Return the (X, Y) coordinate for the center point of the cell that contains the specified text.  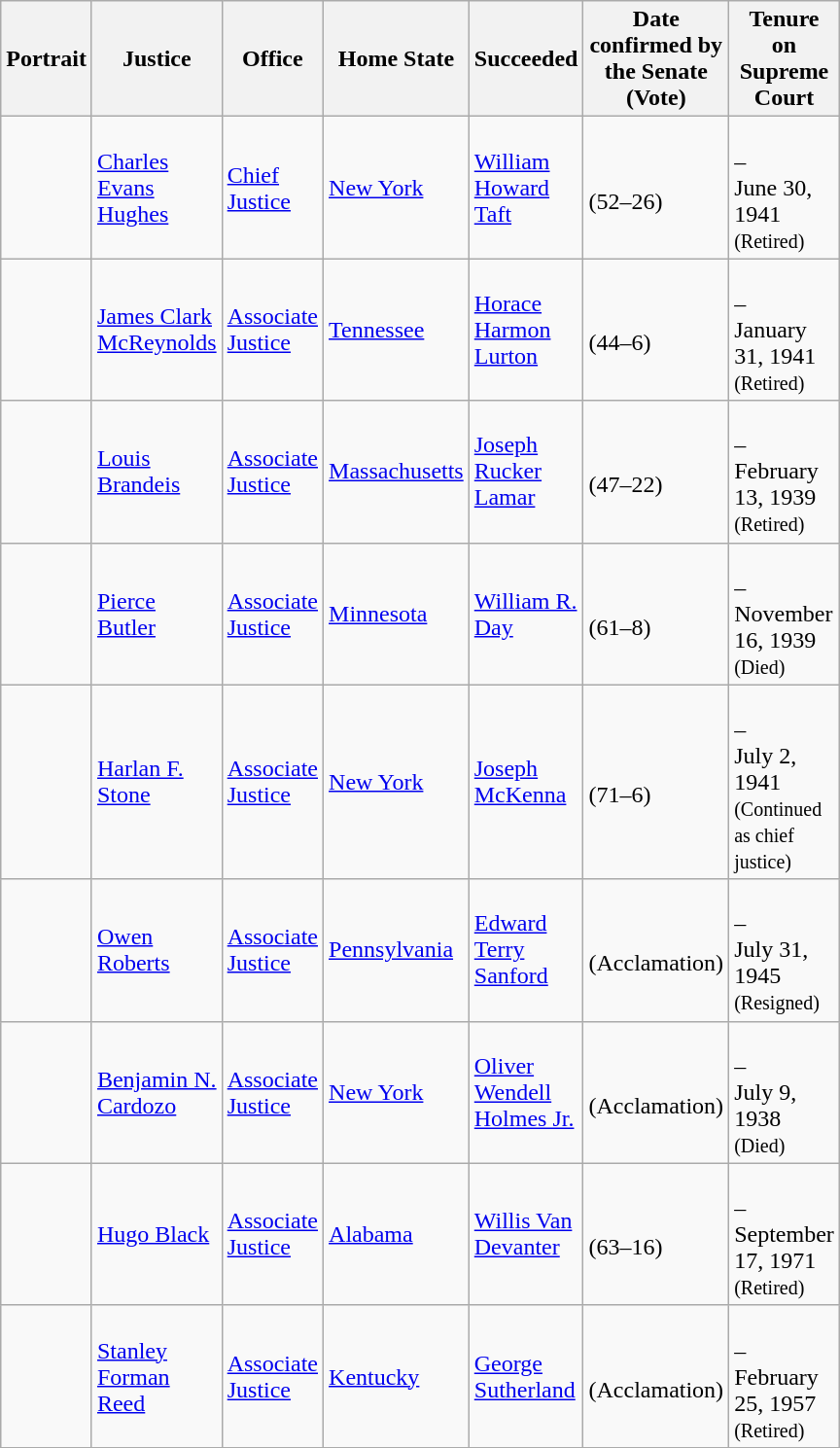
(61–8) (656, 614)
Office (272, 58)
Louis Brandeis (157, 472)
–June 30, 1941(Retired) (785, 188)
–February 25, 1957(Retired) (785, 1376)
Horace Harmon Lurton (526, 330)
Edward Terry Sanford (526, 950)
(47–22) (656, 472)
George Sutherland (526, 1376)
–November 16, 1939(Died) (785, 614)
Joseph McKenna (526, 782)
Massachusetts (397, 472)
Oliver Wendell Holmes Jr. (526, 1092)
(63–16) (656, 1234)
(44–6) (656, 330)
Harlan F. Stone (157, 782)
Hugo Black (157, 1234)
(52–26) (656, 188)
–January 31, 1941(Retired) (785, 330)
Charles Evans Hughes (157, 188)
Justice (157, 58)
–July 31, 1945(Resigned) (785, 950)
Tenure on Supreme Court (785, 58)
–July 9, 1938(Died) (785, 1092)
James Clark McReynolds (157, 330)
–July 2, 1941(Continued as chief justice) (785, 782)
Alabama (397, 1234)
William Howard Taft (526, 188)
–February 13, 1939(Retired) (785, 472)
Stanley Forman Reed (157, 1376)
Tennessee (397, 330)
Joseph Rucker Lamar (526, 472)
Pennsylvania (397, 950)
(71–6) (656, 782)
Date confirmed by the Senate(Vote) (656, 58)
Succeeded (526, 58)
Pierce Butler (157, 614)
Owen Roberts (157, 950)
Chief Justice (272, 188)
William R. Day (526, 614)
Benjamin N. Cardozo (157, 1092)
Willis Van Devanter (526, 1234)
Home State (397, 58)
Minnesota (397, 614)
Kentucky (397, 1376)
–September 17, 1971(Retired) (785, 1234)
Portrait (47, 58)
